For the text-containing cell, return its midpoint in [X, Y] coordinate format. 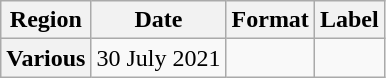
30 July 2021 [158, 58]
Label [349, 20]
Format [270, 20]
Various [46, 58]
Date [158, 20]
Region [46, 20]
